Scan for the cell matching the given text and deliver its (X, Y) coordinate at center. 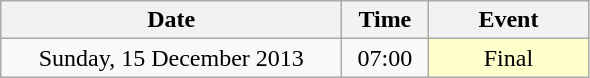
Time (385, 20)
Date (172, 20)
Event (508, 20)
07:00 (385, 58)
Sunday, 15 December 2013 (172, 58)
Final (508, 58)
